For the text-containing cell, return its midpoint in (X, Y) coordinate format. 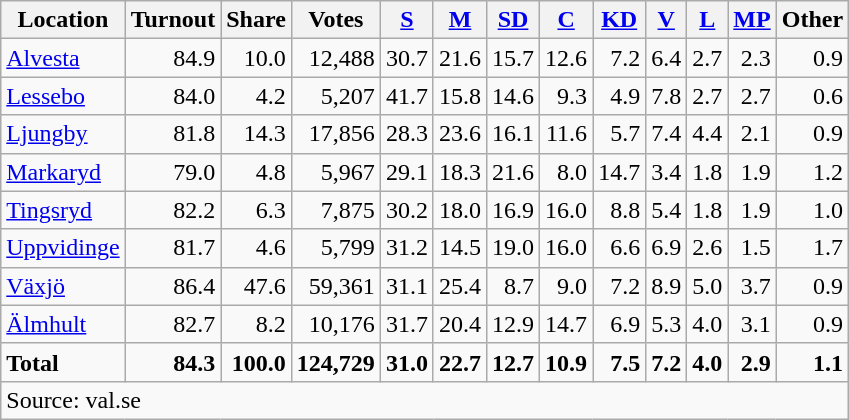
18.0 (460, 210)
5.3 (666, 324)
4.2 (256, 96)
3.1 (752, 324)
1.2 (812, 172)
41.7 (406, 96)
0.6 (812, 96)
Total (63, 362)
31.1 (406, 286)
2.1 (752, 134)
Other (812, 20)
4.6 (256, 248)
82.2 (173, 210)
31.0 (406, 362)
12,488 (336, 58)
16.9 (514, 210)
4.9 (620, 96)
8.7 (514, 286)
6.6 (620, 248)
81.8 (173, 134)
11.6 (566, 134)
Växjö (63, 286)
9.0 (566, 286)
C (566, 20)
30.7 (406, 58)
Lessebo (63, 96)
Tingsryd (63, 210)
MP (752, 20)
100.0 (256, 362)
2.9 (752, 362)
4.8 (256, 172)
84.3 (173, 362)
81.7 (173, 248)
4.4 (708, 134)
Location (63, 20)
15.7 (514, 58)
12.6 (566, 58)
6.4 (666, 58)
1.1 (812, 362)
V (666, 20)
SD (514, 20)
16.1 (514, 134)
10.0 (256, 58)
8.9 (666, 286)
84.0 (173, 96)
23.6 (460, 134)
25.4 (460, 286)
2.3 (752, 58)
Source: val.se (425, 400)
2.6 (708, 248)
9.3 (566, 96)
3.7 (752, 286)
31.7 (406, 324)
28.3 (406, 134)
1.7 (812, 248)
8.0 (566, 172)
S (406, 20)
14.5 (460, 248)
8.8 (620, 210)
Markaryd (63, 172)
7.8 (666, 96)
18.3 (460, 172)
86.4 (173, 286)
Share (256, 20)
Ljungby (63, 134)
84.9 (173, 58)
Uppvidinge (63, 248)
7.5 (620, 362)
14.3 (256, 134)
KD (620, 20)
6.3 (256, 210)
1.0 (812, 210)
1.5 (752, 248)
Votes (336, 20)
5,207 (336, 96)
10.9 (566, 362)
10,176 (336, 324)
82.7 (173, 324)
M (460, 20)
20.4 (460, 324)
5,967 (336, 172)
7,875 (336, 210)
5.4 (666, 210)
5,799 (336, 248)
29.1 (406, 172)
22.7 (460, 362)
15.8 (460, 96)
19.0 (514, 248)
L (708, 20)
124,729 (336, 362)
Turnout (173, 20)
5.7 (620, 134)
12.7 (514, 362)
5.0 (708, 286)
47.6 (256, 286)
7.4 (666, 134)
59,361 (336, 286)
8.2 (256, 324)
31.2 (406, 248)
Alvesta (63, 58)
12.9 (514, 324)
79.0 (173, 172)
3.4 (666, 172)
14.6 (514, 96)
Älmhult (63, 324)
30.2 (406, 210)
17,856 (336, 134)
